Search for the cell housing the specified text and yield its [X, Y] center coordinate. 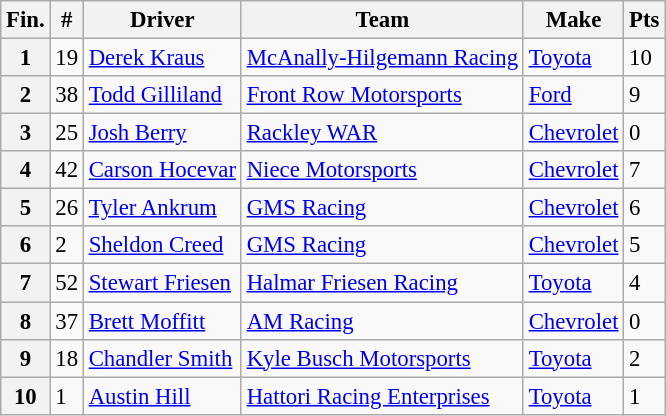
Josh Berry [162, 133]
25 [66, 133]
Sheldon Creed [162, 245]
Ford [573, 95]
26 [66, 208]
42 [66, 170]
Make [573, 20]
Chandler Smith [162, 358]
Brett Moffitt [162, 321]
Hattori Racing Enterprises [382, 396]
# [66, 20]
18 [66, 358]
8 [26, 321]
Fin. [26, 20]
Pts [644, 20]
Stewart Friesen [162, 283]
Derek Kraus [162, 58]
Halmar Friesen Racing [382, 283]
Front Row Motorsports [382, 95]
Todd Gilliland [162, 95]
37 [66, 321]
Carson Hocevar [162, 170]
52 [66, 283]
Driver [162, 20]
AM Racing [382, 321]
McAnally-Hilgemann Racing [382, 58]
Kyle Busch Motorsports [382, 358]
Austin Hill [162, 396]
Team [382, 20]
3 [26, 133]
38 [66, 95]
Niece Motorsports [382, 170]
Rackley WAR [382, 133]
Tyler Ankrum [162, 208]
19 [66, 58]
